Determine the (X, Y) coordinate at the center of the cell enclosing the given text.  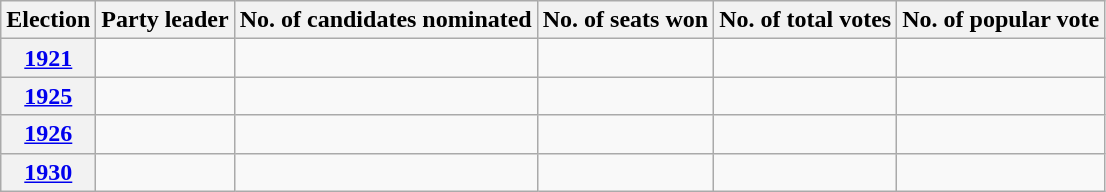
1925 (48, 96)
1930 (48, 172)
1921 (48, 58)
No. of candidates nominated (386, 20)
No. of popular vote (1001, 20)
Party leader (165, 20)
No. of seats won (625, 20)
1926 (48, 134)
No. of total votes (806, 20)
Election (48, 20)
